Find where the given text appears and provide that cell's center as (X, Y) coordinate. 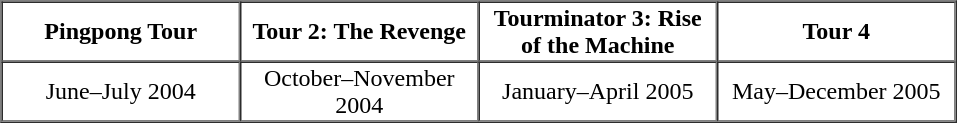
June–July 2004 (121, 92)
Tour 2: The Revenge (359, 32)
October–November 2004 (359, 92)
Tour 4 (836, 32)
Tourminator 3: Rise of the Machine (597, 32)
May–December 2005 (836, 92)
Pingpong Tour (121, 32)
January–April 2005 (597, 92)
